Identify which cell holds the provided text, then report its (x, y) central coordinate. 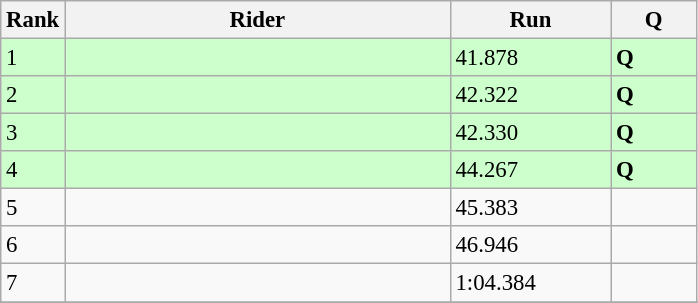
44.267 (530, 170)
Rider (258, 20)
46.946 (530, 245)
6 (33, 245)
Run (530, 20)
42.330 (530, 133)
Rank (33, 20)
3 (33, 133)
4 (33, 170)
5 (33, 208)
42.322 (530, 95)
41.878 (530, 58)
45.383 (530, 208)
1 (33, 58)
7 (33, 283)
1:04.384 (530, 283)
2 (33, 95)
